Detect which cell encompasses the target text, then output its (X, Y) center coordinate. 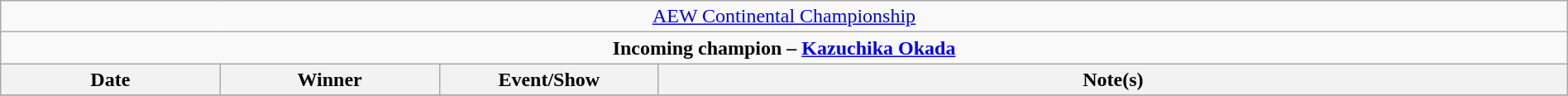
Incoming champion – Kazuchika Okada (784, 48)
AEW Continental Championship (784, 17)
Winner (329, 79)
Event/Show (549, 79)
Date (111, 79)
Note(s) (1113, 79)
